Locate the cell with the specified text and output its [x, y] center coordinate. 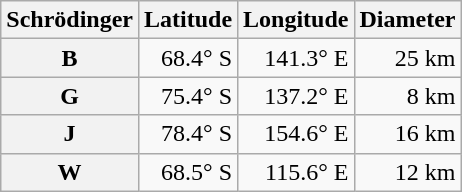
141.3° E [296, 58]
75.4° S [188, 96]
J [70, 134]
78.4° S [188, 134]
137.2° E [296, 96]
Schrödinger [70, 20]
68.4° S [188, 58]
Latitude [188, 20]
154.6° E [296, 134]
B [70, 58]
25 km [408, 58]
16 km [408, 134]
115.6° E [296, 172]
8 km [408, 96]
68.5° S [188, 172]
G [70, 96]
12 km [408, 172]
W [70, 172]
Longitude [296, 20]
Diameter [408, 20]
